Search for the cell housing the specified text and yield its (x, y) center coordinate. 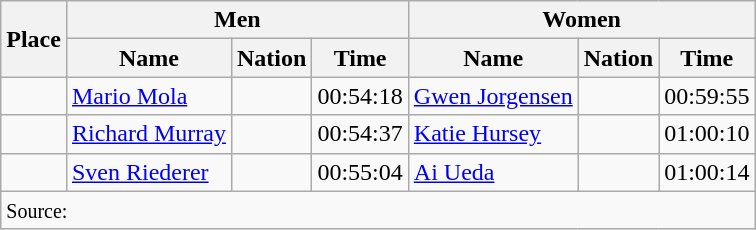
01:00:10 (707, 134)
00:55:04 (360, 172)
00:54:18 (360, 96)
Place (34, 39)
Gwen Jorgensen (493, 96)
Source: (378, 210)
Sven Riederer (148, 172)
Mario Mola (148, 96)
00:59:55 (707, 96)
Women (582, 20)
01:00:14 (707, 172)
Men (237, 20)
Katie Hursey (493, 134)
Richard Murray (148, 134)
00:54:37 (360, 134)
Ai Ueda (493, 172)
